Capture the cell that displays the provided text and extract its (x, y) central coordinate. 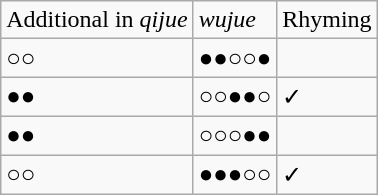
○○●●○ (235, 97)
○○○●● (235, 135)
●●●○○ (235, 174)
Additional in qijue (97, 20)
●●○○● (235, 58)
Rhyming (327, 20)
wujue (235, 20)
